Pinpoint the cell where the given text exists, returning its [X, Y] midpoint coordinate. 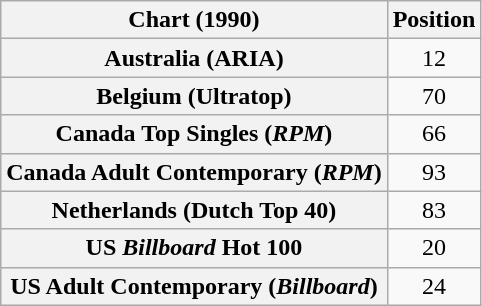
Position [434, 20]
Netherlands (Dutch Top 40) [194, 210]
12 [434, 58]
24 [434, 286]
Canada Adult Contemporary (RPM) [194, 172]
93 [434, 172]
Australia (ARIA) [194, 58]
Canada Top Singles (RPM) [194, 134]
20 [434, 248]
US Adult Contemporary (Billboard) [194, 286]
83 [434, 210]
66 [434, 134]
US Billboard Hot 100 [194, 248]
70 [434, 96]
Belgium (Ultratop) [194, 96]
Chart (1990) [194, 20]
